Capture the cell that displays the provided text and extract its [X, Y] central coordinate. 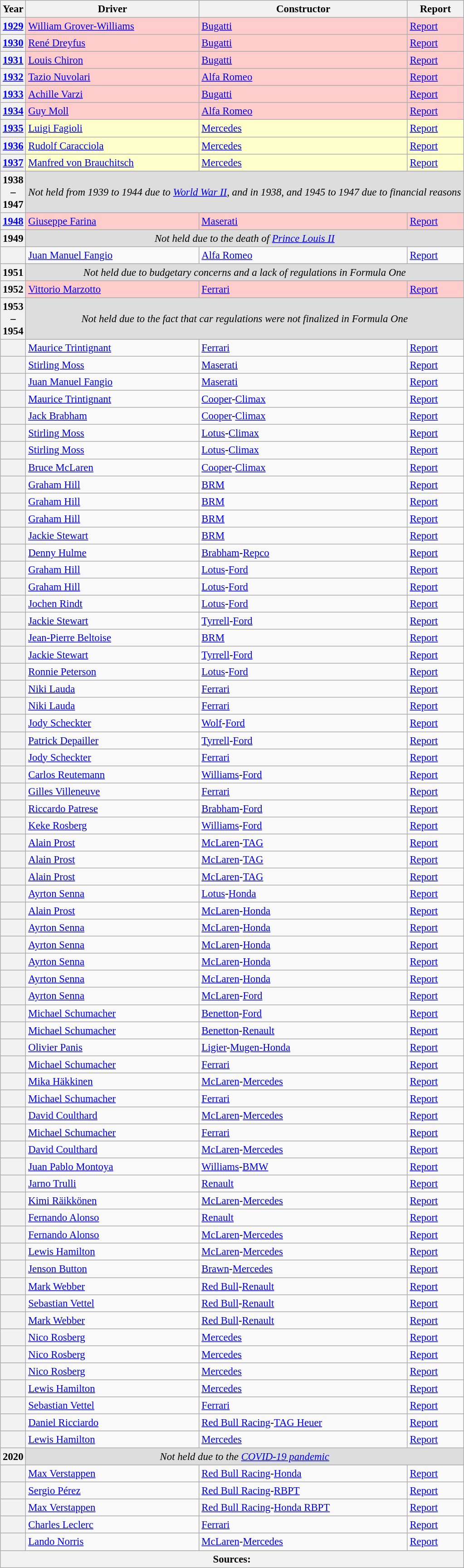
Jean-Pierre Beltoise [112, 638]
Rudolf Caracciola [112, 146]
1935 [13, 128]
Red Bull Racing-RBPT [303, 1491]
Giuseppe Farina [112, 221]
Year [13, 9]
Red Bull Racing-Honda RBPT [303, 1508]
1937 [13, 162]
1933 [13, 94]
1931 [13, 60]
1930 [13, 43]
Olivier Panis [112, 1047]
Manfred von Brauchitsch [112, 162]
René Dreyfus [112, 43]
Brabham-Ford [303, 808]
Tazio Nuvolari [112, 77]
Brawn-Mercedes [303, 1269]
Lotus-Honda [303, 894]
Not held due to the death of Prince Louis II [245, 238]
Wolf-Ford [303, 723]
Carlos Reutemann [112, 774]
Sources: [232, 1559]
1929 [13, 26]
Bruce McLaren [112, 467]
1952 [13, 289]
Constructor [303, 9]
Sergio Pérez [112, 1491]
Luigi Fagioli [112, 128]
Not held due to the fact that car regulations were not finalized in Formula One [245, 318]
Red Bull Racing-Honda [303, 1474]
Williams-BMW [303, 1167]
1934 [13, 111]
Juan Pablo Montoya [112, 1167]
Daniel Ricciardo [112, 1422]
McLaren-Ford [303, 996]
Benetton-Renault [303, 1030]
William Grover-Williams [112, 26]
1932 [13, 77]
Jochen Rindt [112, 604]
Guy Moll [112, 111]
Not held due to budgetary concerns and a lack of regulations in Formula One [245, 272]
1949 [13, 238]
Keke Rosberg [112, 826]
Jenson Button [112, 1269]
Lando Norris [112, 1542]
Ligier-Mugen-Honda [303, 1047]
Charles Leclerc [112, 1525]
Louis Chiron [112, 60]
Jarno Trulli [112, 1184]
Mika Häkkinen [112, 1082]
Red Bull Racing-TAG Heuer [303, 1422]
Vittorio Marzotto [112, 289]
Gilles Villeneuve [112, 791]
1948 [13, 221]
Jack Brabham [112, 416]
Patrick Depailler [112, 740]
2020 [13, 1457]
Riccardo Patrese [112, 808]
1936 [13, 146]
Ronnie Peterson [112, 672]
Denny Hulme [112, 553]
1951 [13, 272]
Brabham-Repco [303, 553]
1953–1954 [13, 318]
Not held due to the COVID-19 pandemic [245, 1457]
Achille Varzi [112, 94]
Not held from 1939 to 1944 due to World War II, and in 1938, and 1945 to 1947 due to financial reasons [245, 192]
Driver [112, 9]
1938–1947 [13, 192]
Kimi Räikkönen [112, 1201]
Benetton-Ford [303, 1013]
